Determine the (x, y) coordinate at the center of the cell enclosing the given text.  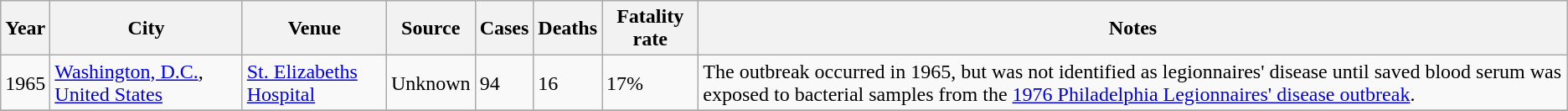
Washington, D.C., United States (146, 82)
94 (504, 82)
16 (568, 82)
Notes (1132, 29)
Year (25, 29)
Unknown (431, 82)
Venue (314, 29)
Deaths (568, 29)
St. Elizabeths Hospital (314, 82)
City (146, 29)
1965 (25, 82)
Cases (504, 29)
Source (431, 29)
Fatality rate (650, 29)
17% (650, 82)
